Provide the [x, y] coordinate of the cell's center where the given text is located.  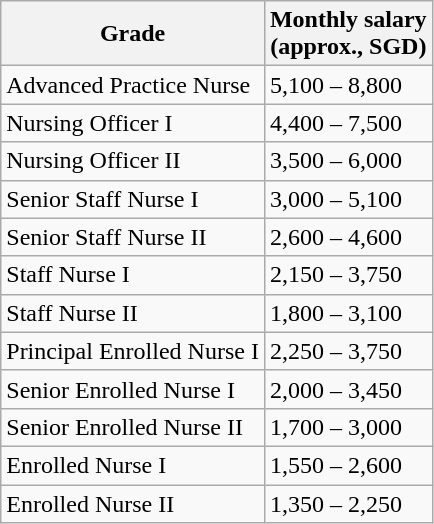
Senior Enrolled Nurse I [133, 389]
Enrolled Nurse II [133, 503]
1,800 – 3,100 [348, 313]
Staff Nurse II [133, 313]
2,150 – 3,750 [348, 275]
2,000 – 3,450 [348, 389]
1,350 – 2,250 [348, 503]
2,600 – 4,600 [348, 237]
2,250 – 3,750 [348, 351]
Enrolled Nurse I [133, 465]
3,500 – 6,000 [348, 161]
1,550 – 2,600 [348, 465]
Nursing Officer II [133, 161]
Grade [133, 34]
Senior Staff Nurse I [133, 199]
Senior Staff Nurse II [133, 237]
Monthly salary(approx., SGD) [348, 34]
3,000 – 5,100 [348, 199]
Nursing Officer I [133, 123]
4,400 – 7,500 [348, 123]
Senior Enrolled Nurse II [133, 427]
Advanced Practice Nurse [133, 85]
5,100 – 8,800 [348, 85]
Staff Nurse I [133, 275]
Principal Enrolled Nurse I [133, 351]
1,700 – 3,000 [348, 427]
